Provide the [x, y] coordinate of the cell's center where the given text is located.  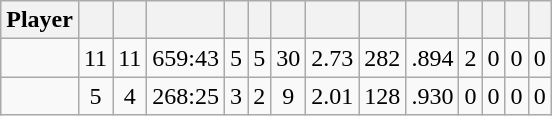
2.01 [332, 96]
2.73 [332, 58]
30 [288, 58]
282 [382, 58]
.930 [432, 96]
659:43 [186, 58]
3 [236, 96]
.894 [432, 58]
4 [130, 96]
128 [382, 96]
9 [288, 96]
Player [40, 20]
268:25 [186, 96]
